Capture the cell that displays the provided text and extract its [x, y] central coordinate. 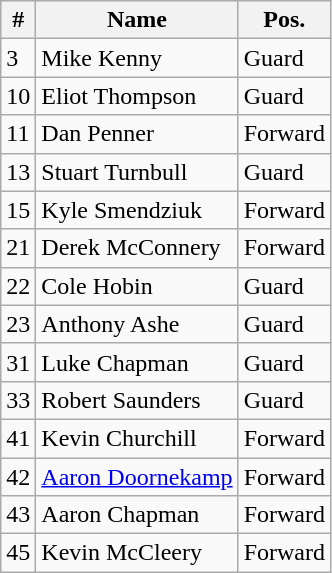
Stuart Turnbull [137, 172]
33 [18, 400]
13 [18, 172]
15 [18, 210]
11 [18, 134]
Eliot Thompson [137, 96]
Robert Saunders [137, 400]
Luke Chapman [137, 362]
Aaron Chapman [137, 515]
43 [18, 515]
Pos. [284, 20]
Aaron Doornekamp [137, 477]
Name [137, 20]
Cole Hobin [137, 286]
23 [18, 324]
41 [18, 438]
Dan Penner [137, 134]
Kevin Churchill [137, 438]
31 [18, 362]
3 [18, 58]
# [18, 20]
45 [18, 553]
42 [18, 477]
10 [18, 96]
Mike Kenny [137, 58]
22 [18, 286]
Derek McConnery [137, 248]
21 [18, 248]
Anthony Ashe [137, 324]
Kyle Smendziuk [137, 210]
Kevin McCleery [137, 553]
